Return (x, y) of the center of cell containing provided text 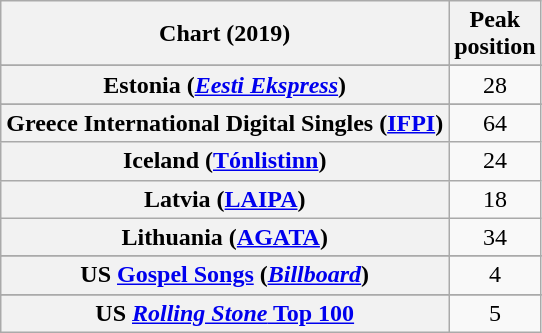
5 (495, 313)
18 (495, 199)
US Gospel Songs (Billboard) (225, 275)
28 (495, 85)
Peakposition (495, 34)
24 (495, 161)
Lithuania (AGATA) (225, 237)
34 (495, 237)
Greece International Digital Singles (IFPI) (225, 123)
Estonia (Eesti Ekspress) (225, 85)
Iceland (Tónlistinn) (225, 161)
Latvia (LAIPA) (225, 199)
Chart (2019) (225, 34)
64 (495, 123)
4 (495, 275)
US Rolling Stone Top 100 (225, 313)
